Find where the given text appears and provide that cell's center as [X, Y] coordinate. 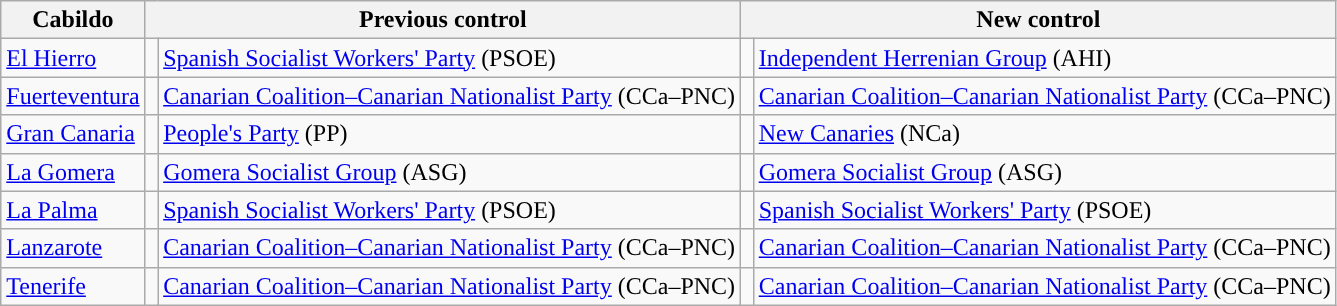
La Palma [73, 210]
Cabildo [73, 20]
Lanzarote [73, 248]
El Hierro [73, 58]
Fuerteventura [73, 96]
Tenerife [73, 286]
People's Party (PP) [450, 134]
Independent Herrenian Group (AHI) [1044, 58]
New control [1039, 20]
Previous control [443, 20]
Gran Canaria [73, 134]
La Gomera [73, 172]
New Canaries (NCa) [1044, 134]
